Extract the (X, Y) coordinate from the center of the cell holding the provided text.  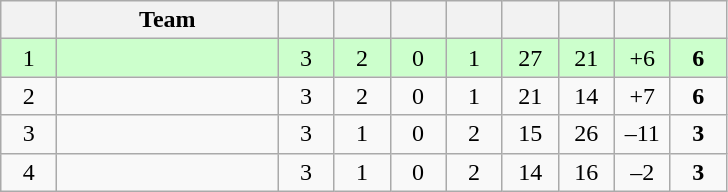
+6 (642, 58)
27 (530, 58)
–2 (642, 172)
16 (586, 172)
15 (530, 134)
–11 (642, 134)
26 (586, 134)
4 (29, 172)
+7 (642, 96)
Team (168, 20)
